Capture the cell that displays the provided text and extract its (X, Y) central coordinate. 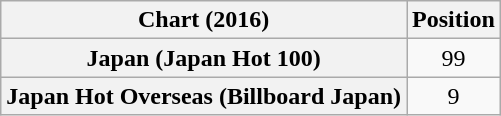
Japan (Japan Hot 100) (204, 58)
99 (454, 58)
Position (454, 20)
9 (454, 96)
Chart (2016) (204, 20)
Japan Hot Overseas (Billboard Japan) (204, 96)
